Pinpoint the cell where the given text exists, returning its (X, Y) midpoint coordinate. 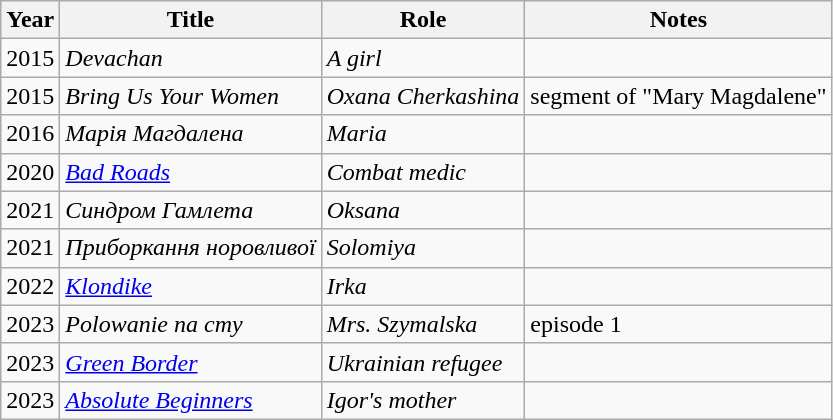
Синдром Гамлета (190, 210)
A girl (423, 58)
episode 1 (678, 324)
Combat medic (423, 172)
segment of "Mary Magdalene" (678, 96)
Notes (678, 20)
Bring Us Your Women (190, 96)
2022 (30, 286)
Irka (423, 286)
Solomiya (423, 248)
Klondike (190, 286)
Приборкання норовливої (190, 248)
2020 (30, 172)
Ukrainian refugee (423, 362)
Mrs. Szymalska (423, 324)
Igor's mother (423, 400)
Bad Roads (190, 172)
Title (190, 20)
Maria (423, 134)
Absolute Beginners (190, 400)
2016 (30, 134)
Role (423, 20)
Марія Магдалена (190, 134)
Green Border (190, 362)
Polowanie na cmy (190, 324)
Devachan (190, 58)
Year (30, 20)
Oxana Cherkashina (423, 96)
Oksana (423, 210)
